Extract the [X, Y] coordinate from the center of the cell holding the provided text.  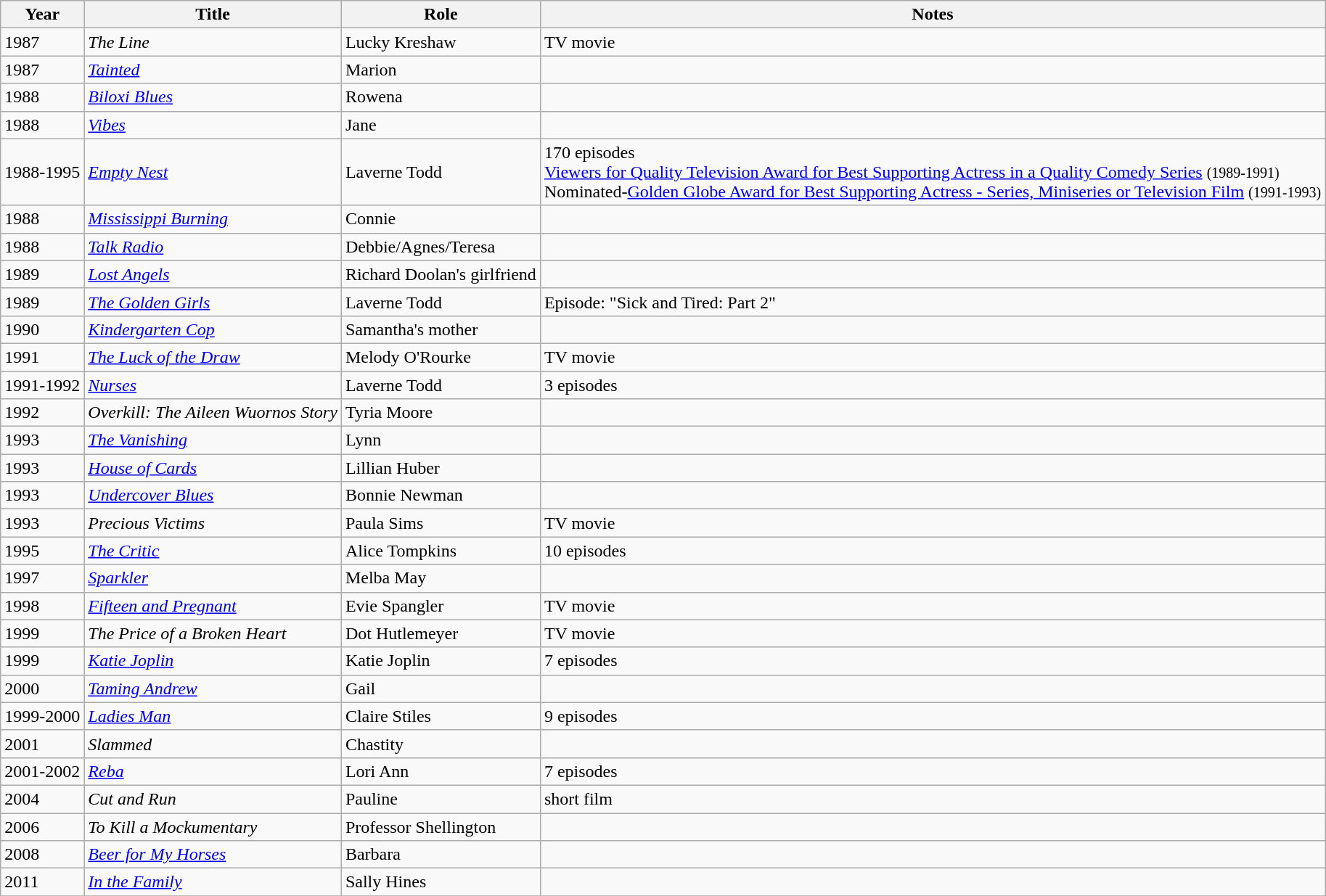
1999-2000 [42, 716]
Tyria Moore [441, 413]
Ladies Man [213, 716]
1990 [42, 329]
Paula Sims [441, 523]
Barbara [441, 855]
Evie Spangler [441, 606]
Role [441, 15]
Beer for My Horses [213, 855]
Alice Tompkins [441, 551]
1991-1992 [42, 385]
Talk Radio [213, 247]
Debbie/Agnes/Teresa [441, 247]
Richard Doolan's girlfriend [441, 274]
2008 [42, 855]
Dot Hutlemeyer [441, 633]
2004 [42, 799]
Sally Hines [441, 882]
The Golden Girls [213, 302]
Bonnie Newman [441, 496]
Notes [932, 15]
Chastity [441, 744]
Title [213, 15]
2011 [42, 882]
Fifteen and Pregnant [213, 606]
Mississippi Burning [213, 219]
Kindergarten Cop [213, 329]
Connie [441, 219]
Year [42, 15]
Biloxi Blues [213, 97]
Marion [441, 70]
To Kill a Mockumentary [213, 826]
Taming Andrew [213, 689]
Cut and Run [213, 799]
Sparkler [213, 578]
Rowena [441, 97]
10 episodes [932, 551]
Lynn [441, 440]
2001 [42, 744]
The Line [213, 42]
Tainted [213, 70]
The Critic [213, 551]
Vibes [213, 125]
The Vanishing [213, 440]
Nurses [213, 385]
Gail [441, 689]
1992 [42, 413]
Jane [441, 125]
Overkill: The Aileen Wuornos Story [213, 413]
1995 [42, 551]
Empty Nest [213, 172]
Claire Stiles [441, 716]
House of Cards [213, 468]
Melba May [441, 578]
Slammed [213, 744]
Lost Angels [213, 274]
Professor Shellington [441, 826]
3 episodes [932, 385]
1997 [42, 578]
short film [932, 799]
Reba [213, 771]
Lillian Huber [441, 468]
Precious Victims [213, 523]
The Price of a Broken Heart [213, 633]
The Luck of the Draw [213, 357]
Lucky Kreshaw [441, 42]
Melody O'Rourke [441, 357]
Undercover Blues [213, 496]
In the Family [213, 882]
9 episodes [932, 716]
2000 [42, 689]
2001-2002 [42, 771]
2006 [42, 826]
Pauline [441, 799]
Episode: "Sick and Tired: Part 2" [932, 302]
1998 [42, 606]
Lori Ann [441, 771]
Samantha's mother [441, 329]
1991 [42, 357]
1988-1995 [42, 172]
